Identify which cell holds the provided text, then report its (X, Y) central coordinate. 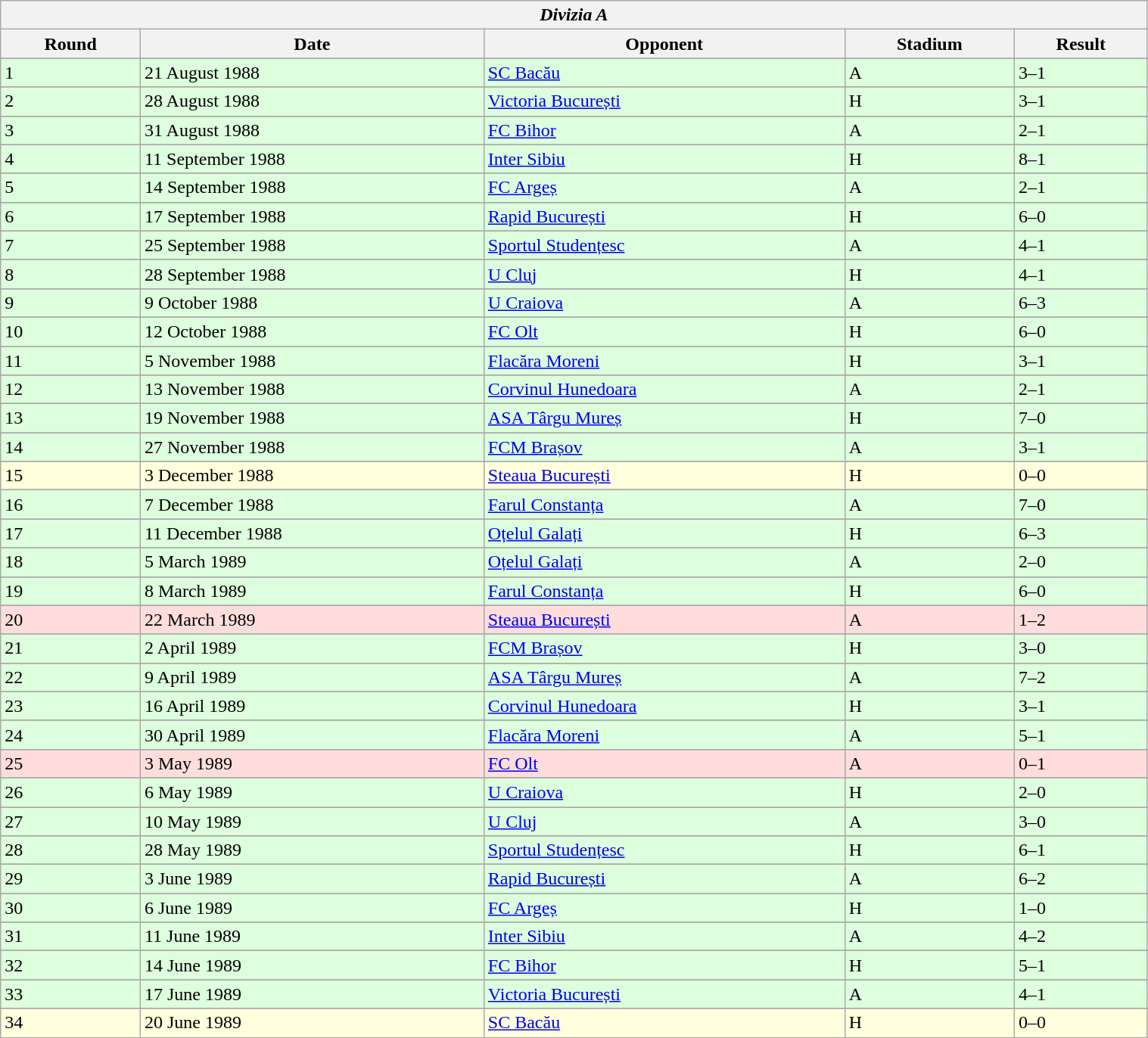
2 (71, 101)
4–2 (1081, 937)
11 (71, 361)
22 March 1989 (312, 620)
23 (71, 706)
Result (1081, 44)
28 August 1988 (312, 101)
9 (71, 303)
3 May 1989 (312, 763)
24 (71, 735)
13 (71, 418)
29 (71, 879)
8 (71, 274)
3 June 1989 (312, 879)
18 (71, 562)
28 September 1988 (312, 274)
17 (71, 533)
1 (71, 73)
19 November 1988 (312, 418)
10 May 1989 (312, 821)
1–2 (1081, 620)
17 September 1988 (312, 216)
0–1 (1081, 763)
5 (71, 188)
10 (71, 331)
4 (71, 159)
19 (71, 591)
17 June 1989 (312, 994)
2 April 1989 (312, 648)
27 (71, 821)
Stadium (929, 44)
31 (71, 937)
16 April 1989 (312, 706)
31 August 1988 (312, 130)
14 (71, 447)
14 September 1988 (312, 188)
1–0 (1081, 908)
33 (71, 994)
21 (71, 648)
16 (71, 505)
Divizia A (574, 15)
20 (71, 620)
3 December 1988 (312, 476)
26 (71, 792)
9 April 1989 (312, 677)
30 April 1989 (312, 735)
6–1 (1081, 850)
28 (71, 850)
6–2 (1081, 879)
11 June 1989 (312, 937)
25 September 1988 (312, 245)
9 October 1988 (312, 303)
21 August 1988 (312, 73)
6 May 1989 (312, 792)
7 December 1988 (312, 505)
8 March 1989 (312, 591)
3 (71, 130)
6 (71, 216)
7 (71, 245)
27 November 1988 (312, 447)
11 September 1988 (312, 159)
8–1 (1081, 159)
25 (71, 763)
30 (71, 908)
Date (312, 44)
5 November 1988 (312, 361)
34 (71, 1023)
28 May 1989 (312, 850)
Round (71, 44)
32 (71, 965)
14 June 1989 (312, 965)
5 March 1989 (312, 562)
11 December 1988 (312, 533)
15 (71, 476)
22 (71, 677)
12 October 1988 (312, 331)
7–2 (1081, 677)
12 (71, 390)
20 June 1989 (312, 1023)
6 June 1989 (312, 908)
Opponent (664, 44)
13 November 1988 (312, 390)
